Return the (X, Y) coordinate for the center point of the cell that contains the specified text.  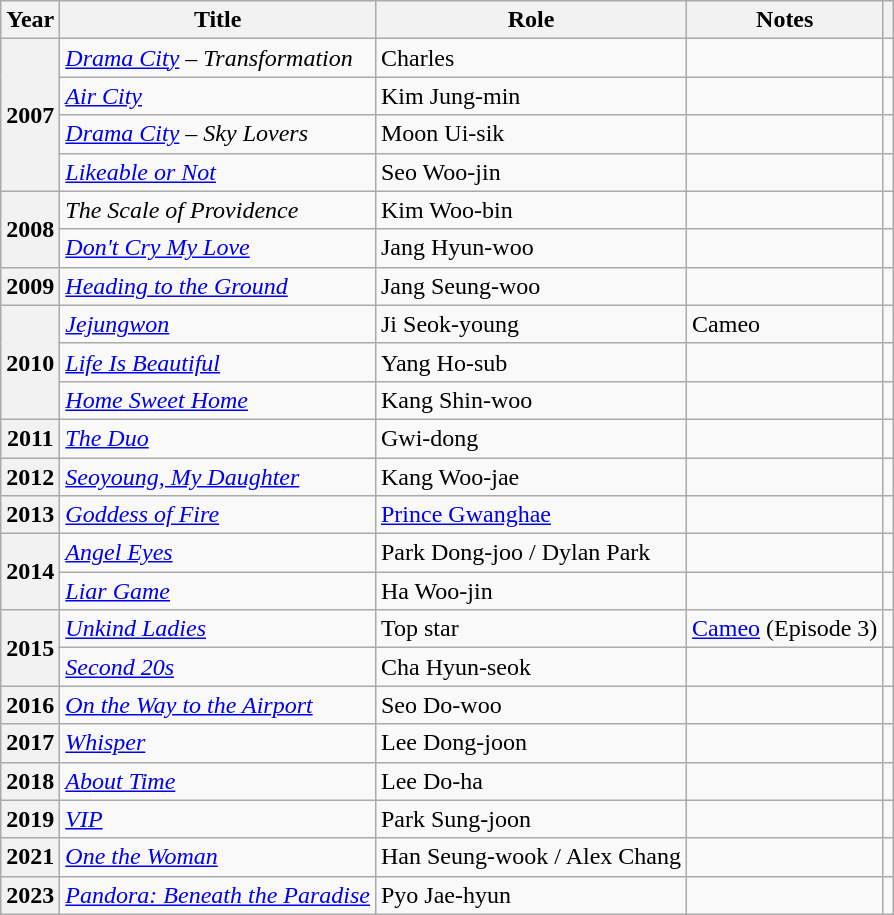
Ji Seok-young (530, 324)
Cameo (785, 324)
Moon Ui-sik (530, 134)
Seoyoung, My Daughter (218, 477)
Ha Woo-jin (530, 591)
2021 (30, 857)
Seo Do-woo (530, 705)
2017 (30, 743)
Cha Hyun-seok (530, 667)
Jang Seung-woo (530, 286)
Drama City – Transformation (218, 58)
Seo Woo-jin (530, 172)
Park Sung-joon (530, 819)
Don't Cry My Love (218, 248)
Kim Jung-min (530, 96)
The Scale of Providence (218, 210)
Cameo (Episode 3) (785, 629)
Title (218, 20)
On the Way to the Airport (218, 705)
Life Is Beautiful (218, 362)
Kim Woo-bin (530, 210)
Heading to the Ground (218, 286)
Charles (530, 58)
Kang Woo-jae (530, 477)
Goddess of Fire (218, 515)
Whisper (218, 743)
Han Seung-wook / Alex Chang (530, 857)
Jang Hyun-woo (530, 248)
2009 (30, 286)
2019 (30, 819)
2007 (30, 115)
Angel Eyes (218, 553)
Drama City – Sky Lovers (218, 134)
Pandora: Beneath the Paradise (218, 895)
2015 (30, 648)
Prince Gwanghae (530, 515)
Park Dong-joo / Dylan Park (530, 553)
About Time (218, 781)
Likeable or Not (218, 172)
VIP (218, 819)
2012 (30, 477)
Kang Shin-woo (530, 400)
Liar Game (218, 591)
One the Woman (218, 857)
Second 20s (218, 667)
Notes (785, 20)
Role (530, 20)
2011 (30, 438)
Gwi-dong (530, 438)
Home Sweet Home (218, 400)
Year (30, 20)
2016 (30, 705)
2014 (30, 572)
2013 (30, 515)
2010 (30, 362)
Jejungwon (218, 324)
Unkind Ladies (218, 629)
2023 (30, 895)
2018 (30, 781)
Air City (218, 96)
2008 (30, 229)
The Duo (218, 438)
Top star (530, 629)
Lee Do-ha (530, 781)
Lee Dong-joon (530, 743)
Pyo Jae-hyun (530, 895)
Yang Ho-sub (530, 362)
